Identify which cell holds the provided text, then report its (X, Y) central coordinate. 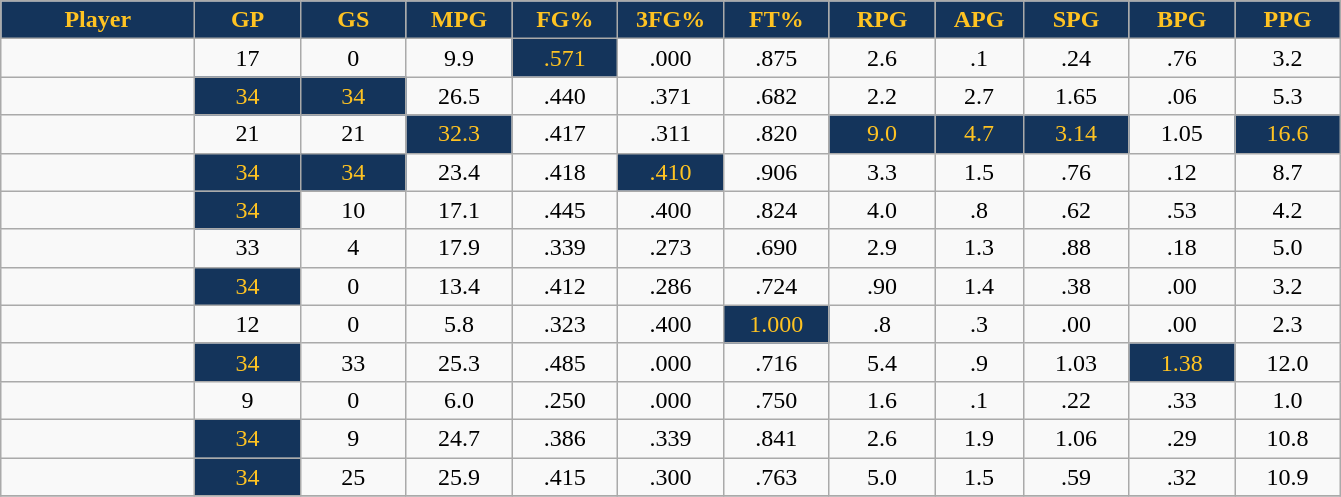
MPG (459, 20)
SPG (1076, 20)
25 (353, 477)
.841 (776, 438)
.32 (1182, 477)
2.7 (979, 96)
.824 (776, 210)
.250 (565, 400)
12 (248, 324)
.24 (1076, 58)
25.3 (459, 362)
6.0 (459, 400)
GS (353, 20)
.286 (671, 286)
3.3 (882, 172)
FT% (776, 20)
.418 (565, 172)
4.7 (979, 134)
32.3 (459, 134)
10.9 (1288, 477)
.371 (671, 96)
5.3 (1288, 96)
5.4 (882, 362)
.29 (1182, 438)
1.0 (1288, 400)
Player (98, 20)
3.14 (1076, 134)
.300 (671, 477)
.716 (776, 362)
.06 (1182, 96)
1.05 (1182, 134)
24.7 (459, 438)
.38 (1076, 286)
.571 (565, 58)
.88 (1076, 248)
.724 (776, 286)
.415 (565, 477)
4.0 (882, 210)
5.8 (459, 324)
3FG% (671, 20)
16.6 (1288, 134)
4 (353, 248)
.875 (776, 58)
.22 (1076, 400)
2.2 (882, 96)
1.06 (1076, 438)
.59 (1076, 477)
9.0 (882, 134)
1.4 (979, 286)
.440 (565, 96)
.410 (671, 172)
APG (979, 20)
17 (248, 58)
PPG (1288, 20)
.750 (776, 400)
.90 (882, 286)
.12 (1182, 172)
12.0 (1288, 362)
13.4 (459, 286)
.386 (565, 438)
9.9 (459, 58)
23.4 (459, 172)
.820 (776, 134)
25.9 (459, 477)
8.7 (1288, 172)
FG% (565, 20)
4.2 (1288, 210)
.53 (1182, 210)
.3 (979, 324)
.906 (776, 172)
.18 (1182, 248)
26.5 (459, 96)
.311 (671, 134)
2.3 (1288, 324)
.417 (565, 134)
GP (248, 20)
RPG (882, 20)
1.03 (1076, 362)
17.1 (459, 210)
.412 (565, 286)
.763 (776, 477)
1.3 (979, 248)
BPG (1182, 20)
.9 (979, 362)
2.9 (882, 248)
.690 (776, 248)
1.9 (979, 438)
10 (353, 210)
.682 (776, 96)
1.6 (882, 400)
.62 (1076, 210)
17.9 (459, 248)
1.38 (1182, 362)
1.65 (1076, 96)
.323 (565, 324)
.485 (565, 362)
.273 (671, 248)
.445 (565, 210)
.33 (1182, 400)
10.8 (1288, 438)
1.000 (776, 324)
